From the cell containing the given text, extract its center point as (x, y) coordinate. 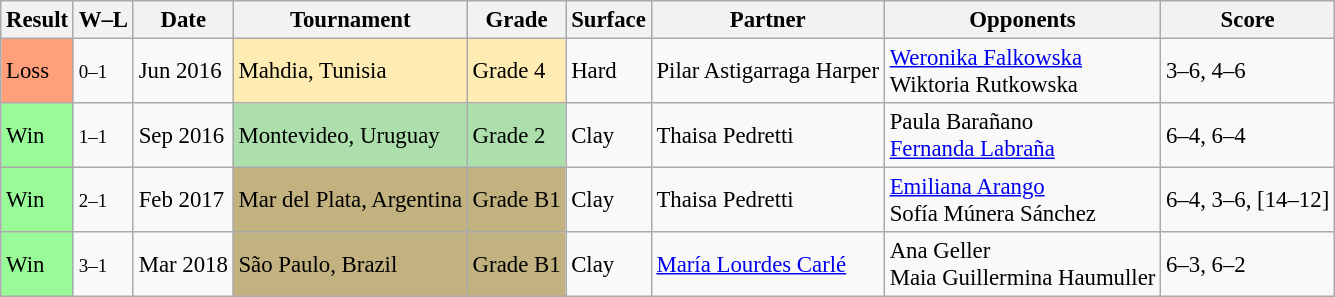
3–1 (103, 264)
São Paulo, Brazil (350, 264)
Feb 2017 (183, 200)
Tournament (350, 20)
Result (38, 20)
Partner (768, 20)
Montevideo, Uruguay (350, 136)
Score (1248, 20)
6–4, 3–6, [14–12] (1248, 200)
Paula Barañano Fernanda Labraña (1022, 136)
Mar del Plata, Argentina (350, 200)
2–1 (103, 200)
María Lourdes Carlé (768, 264)
Grade (516, 20)
Hard (608, 72)
Mar 2018 (183, 264)
Grade 2 (516, 136)
1–1 (103, 136)
3–6, 4–6 (1248, 72)
Pilar Astigarraga Harper (768, 72)
Jun 2016 (183, 72)
Surface (608, 20)
Sep 2016 (183, 136)
6–4, 6–4 (1248, 136)
Grade 4 (516, 72)
0–1 (103, 72)
Emiliana Arango Sofía Múnera Sánchez (1022, 200)
Weronika Falkowska Wiktoria Rutkowska (1022, 72)
Opponents (1022, 20)
W–L (103, 20)
Loss (38, 72)
6–3, 6–2 (1248, 264)
Date (183, 20)
Mahdia, Tunisia (350, 72)
Ana Geller Maia Guillermina Haumuller (1022, 264)
